Pinpoint the cell where the given text exists, returning its (X, Y) midpoint coordinate. 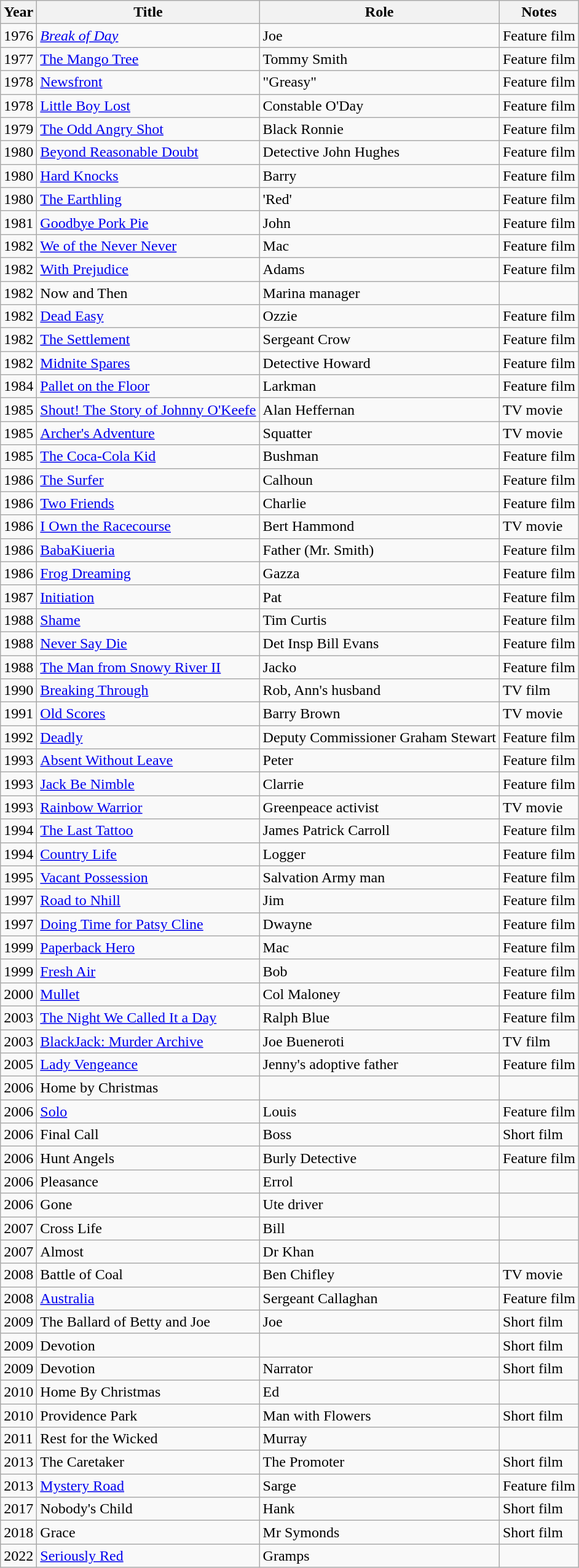
With Prejudice (148, 269)
Boss (379, 1135)
Marina manager (379, 293)
Jenny's adoptive father (379, 1065)
Tim Curtis (379, 620)
'Red' (379, 199)
Father (Mr. Smith) (379, 550)
Battle of Coal (148, 1275)
Ute driver (379, 1205)
Ed (379, 1392)
Providence Park (148, 1415)
Jack Be Nimble (148, 784)
Charlie (379, 503)
2017 (18, 1509)
Constable O'Day (379, 106)
Deputy Commissioner Graham Stewart (379, 737)
Grace (148, 1532)
Cross Life (148, 1228)
Detective John Hughes (379, 152)
1992 (18, 737)
Shout! The Story of Johnny O'Keefe (148, 410)
Lady Vengeance (148, 1065)
The Earthling (148, 199)
Barry Brown (379, 714)
Tommy Smith (379, 59)
Pleasance (148, 1182)
1987 (18, 597)
Adams (379, 269)
Country Life (148, 854)
1977 (18, 59)
Det Insp Bill Evans (379, 643)
Pallet on the Floor (148, 386)
Old Scores (148, 714)
Deadly (148, 737)
The Settlement (148, 340)
Bushman (379, 457)
Year (18, 12)
Bob (379, 971)
2018 (18, 1532)
Squatter (379, 433)
John (379, 222)
The Night We Called It a Day (148, 1017)
Initiation (148, 597)
Col Maloney (379, 994)
1984 (18, 386)
Frog Dreaming (148, 573)
Barry (379, 176)
The Ballard of Betty and Joe (148, 1322)
2000 (18, 994)
Shame (148, 620)
Rest for the Wicked (148, 1439)
Larkman (379, 386)
Ralph Blue (379, 1017)
Sergeant Crow (379, 340)
Dead Easy (148, 316)
Detective Howard (379, 363)
Almost (148, 1252)
Australia (148, 1298)
Never Say Die (148, 643)
Fresh Air (148, 971)
Doing Time for Patsy Cline (148, 924)
The Last Tattoo (148, 831)
Logger (379, 854)
Jim (379, 901)
1976 (18, 36)
Greenpeace activist (379, 807)
Sarge (379, 1486)
Hunt Angels (148, 1158)
Hard Knocks (148, 176)
Role (379, 12)
2011 (18, 1439)
Dwayne (379, 924)
Final Call (148, 1135)
Break of Day (148, 36)
Bill (379, 1228)
Newsfront (148, 82)
Louis (379, 1111)
1991 (18, 714)
Paperback Hero (148, 947)
2005 (18, 1065)
BabaKiueria (148, 550)
Calhoun (379, 480)
We of the Never Never (148, 246)
Solo (148, 1111)
2022 (18, 1556)
Sergeant Callaghan (379, 1298)
The Caretaker (148, 1462)
Rob, Ann's husband (379, 691)
Two Friends (148, 503)
Alan Heffernan (379, 410)
James Patrick Carroll (379, 831)
Midnite Spares (148, 363)
Burly Detective (379, 1158)
Narrator (379, 1368)
Errol (379, 1182)
Mullet (148, 994)
Road to Nhill (148, 901)
Little Boy Lost (148, 106)
Bert Hammond (379, 527)
Title (148, 12)
Goodbye Pork Pie (148, 222)
The Man from Snowy River II (148, 667)
Pat (379, 597)
Ben Chifley (379, 1275)
The Promoter (379, 1462)
I Own the Racecourse (148, 527)
Home By Christmas (148, 1392)
Dr Khan (379, 1252)
Notes (538, 12)
Peter (379, 761)
Vacant Possession (148, 877)
Clarrie (379, 784)
Jacko (379, 667)
Nobody's Child (148, 1509)
Joe Bueneroti (379, 1041)
The Odd Angry Shot (148, 129)
Man with Flowers (379, 1415)
"Greasy" (379, 82)
Now and Then (148, 293)
Hank (379, 1509)
Absent Without Leave (148, 761)
1995 (18, 877)
Ozzie (379, 316)
Mystery Road (148, 1486)
Beyond Reasonable Doubt (148, 152)
Gramps (379, 1556)
Gone (148, 1205)
1979 (18, 129)
1981 (18, 222)
Salvation Army man (379, 877)
1990 (18, 691)
The Surfer (148, 480)
The Coca-Cola Kid (148, 457)
Breaking Through (148, 691)
Mr Symonds (379, 1532)
Seriously Red (148, 1556)
The Mango Tree (148, 59)
Gazza (379, 573)
BlackJack: Murder Archive (148, 1041)
Black Ronnie (379, 129)
Archer's Adventure (148, 433)
Home by Christmas (148, 1088)
Rainbow Warrior (148, 807)
Murray (379, 1439)
